Capture the cell that displays the provided text and extract its [x, y] central coordinate. 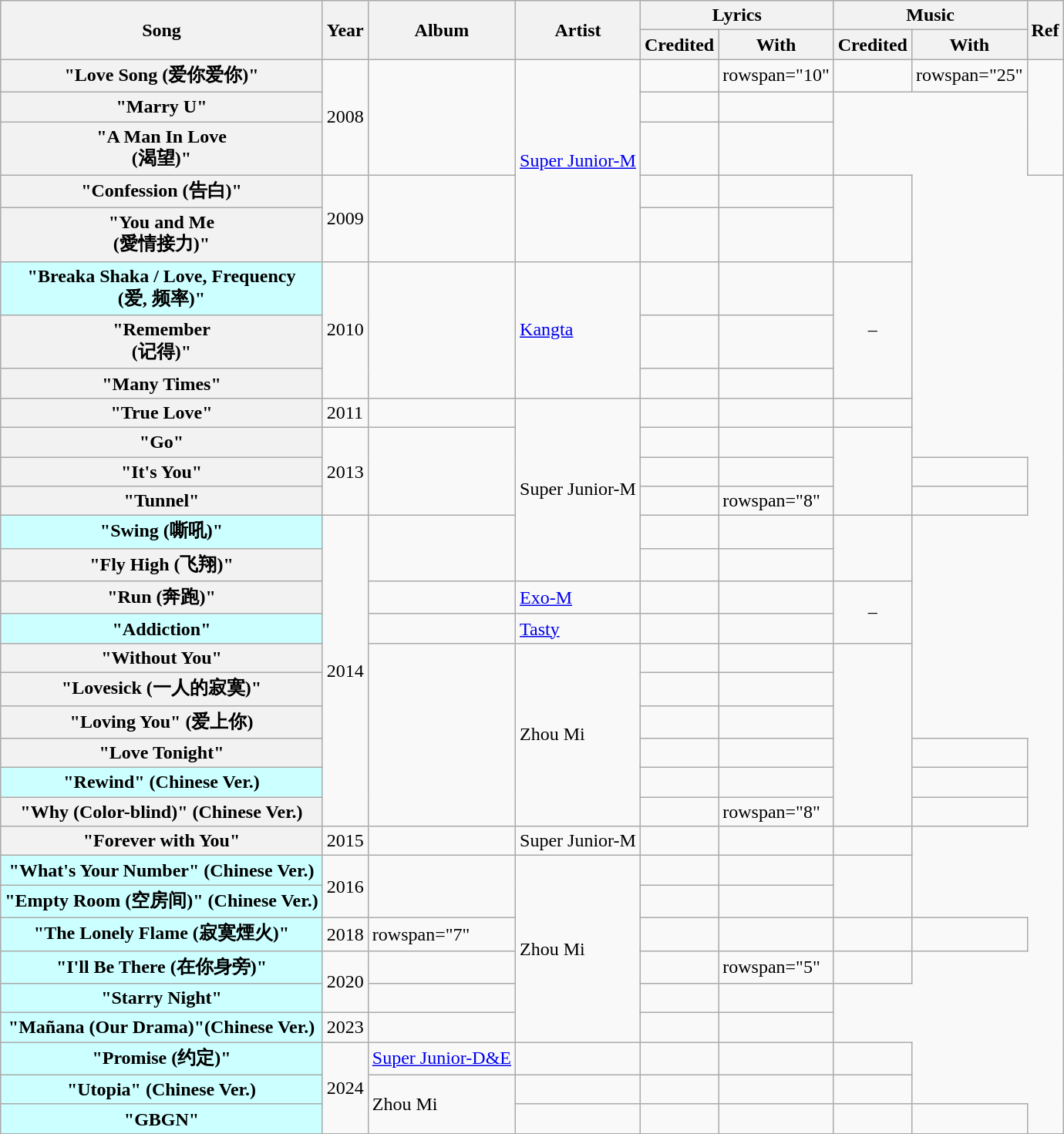
"Rewind" (Chinese Ver.) [162, 782]
2023 [345, 1028]
rowspan="25" [969, 76]
rowspan="7" [441, 934]
"Breaka Shaka / Love, Frequency(爱, 频率)" [162, 288]
Ref [1045, 30]
"Forever with You" [162, 841]
"Swing (嘶吼)" [162, 532]
2011 [345, 412]
2024 [345, 1089]
"Addiction" [162, 628]
"Mañana (Our Drama)"(Chinese Ver.) [162, 1028]
"Love Song (爱你爱你)" [162, 76]
Super Junior-D&E [441, 1059]
"The Lonely Flame (寂寞煙火)" [162, 934]
"Fly High (飞翔)" [162, 564]
Music [930, 15]
"Run (奔跑)" [162, 598]
"Love Tonight" [162, 753]
2020 [345, 982]
"I'll Be There (在你身旁)" [162, 967]
Song [162, 30]
Lyrics [737, 15]
"A Man In Love(渴望)" [162, 149]
"Confession (告白)" [162, 191]
2010 [345, 330]
"GBGN" [162, 1119]
2016 [345, 887]
2014 [345, 671]
2018 [345, 934]
"Go" [162, 442]
"Marry U" [162, 106]
"It's You" [162, 471]
Kangta [578, 330]
"Starry Night" [162, 998]
Tasty [578, 628]
2008 [345, 117]
"Remember(记得)" [162, 342]
Exo-M [578, 598]
"You and Me(愛情接力)" [162, 235]
rowspan="10" [776, 76]
"Loving You" (爱上你) [162, 722]
2013 [345, 471]
Year [345, 30]
"What's Your Number" (Chinese Ver.) [162, 870]
"Empty Room (空房间)" (Chinese Ver.) [162, 902]
"Promise (约定)" [162, 1059]
"Without You" [162, 658]
"Lovesick (一人的寂寞)" [162, 689]
Album [441, 30]
"Why (Color-blind)" (Chinese Ver.) [162, 812]
"True Love" [162, 412]
"Many Times" [162, 383]
2015 [345, 841]
2009 [345, 218]
Artist [578, 30]
"Utopia" (Chinese Ver.) [162, 1089]
"Tunnel" [162, 501]
rowspan="5" [776, 967]
